Locate the cell with the specified text and output its [X, Y] center coordinate. 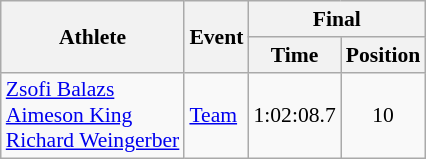
Final [336, 19]
Zsofi BalazsAimeson KingRichard Weingerber [93, 116]
10 [383, 116]
Position [383, 55]
Time [294, 55]
1:02:08.7 [294, 116]
Athlete [93, 36]
Event [216, 36]
Team [216, 116]
